Return (X, Y) of the center of cell containing provided text 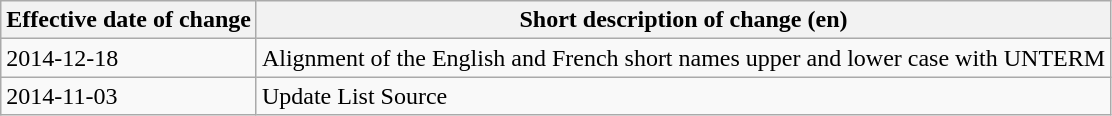
2014-12-18 (129, 58)
Short description of change (en) (683, 20)
Effective date of change (129, 20)
Update List Source (683, 96)
Alignment of the English and French short names upper and lower case with UNTERM (683, 58)
2014-11-03 (129, 96)
